Identify which cell holds the provided text, then report its [X, Y] central coordinate. 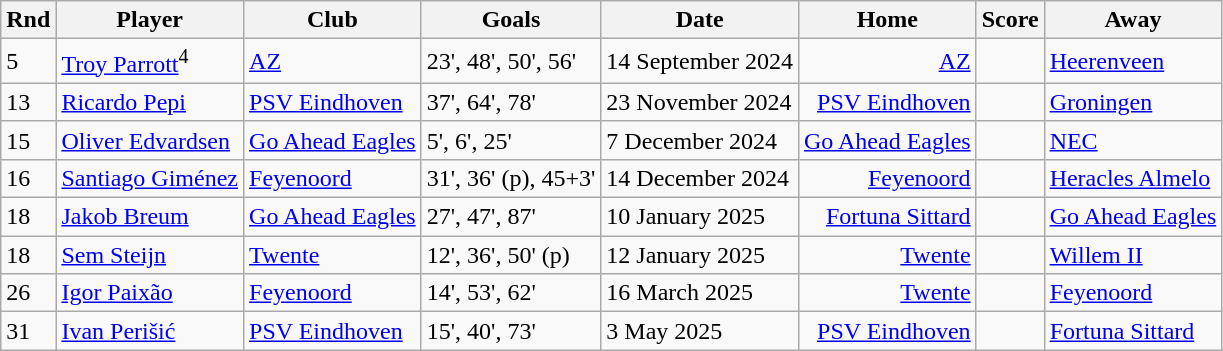
Troy Parrott4 [150, 62]
31 [28, 331]
3 May 2025 [700, 331]
Rnd [28, 20]
13 [28, 102]
Heerenveen [1133, 62]
Ricardo Pepi [150, 102]
5', 6', 25' [511, 140]
27', 47', 87' [511, 217]
15', 40', 73' [511, 331]
23 November 2024 [700, 102]
Home [887, 20]
26 [28, 293]
Groningen [1133, 102]
7 December 2024 [700, 140]
Ivan Perišić [150, 331]
Player [150, 20]
23', 48', 50', 56' [511, 62]
Away [1133, 20]
Score [1010, 20]
16 [28, 178]
31', 36' (p), 45+3' [511, 178]
Oliver Edvardsen [150, 140]
Sem Steijn [150, 255]
16 March 2025 [700, 293]
Goals [511, 20]
12 January 2025 [700, 255]
14 September 2024 [700, 62]
10 January 2025 [700, 217]
12', 36', 50' (p) [511, 255]
Jakob Breum [150, 217]
14 December 2024 [700, 178]
14', 53', 62' [511, 293]
Igor Paixão [150, 293]
37', 64', 78' [511, 102]
Santiago Giménez [150, 178]
Heracles Almelo [1133, 178]
15 [28, 140]
Date [700, 20]
5 [28, 62]
NEC [1133, 140]
Willem II [1133, 255]
Club [333, 20]
